For the text-containing cell, return its midpoint in (x, y) coordinate format. 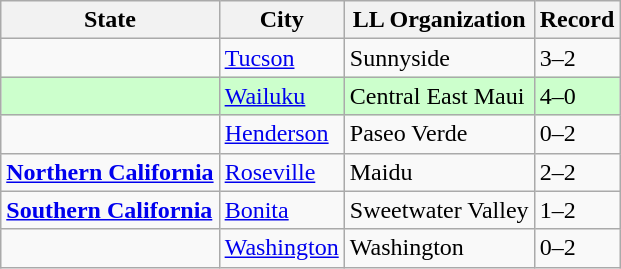
1–2 (577, 210)
Southern California (110, 210)
2–2 (577, 172)
State (110, 20)
Record (577, 20)
City (282, 20)
Henderson (282, 134)
Sunnyside (439, 58)
Bonita (282, 210)
LL Organization (439, 20)
Roseville (282, 172)
Central East Maui (439, 96)
4–0 (577, 96)
Maidu (439, 172)
Wailuku (282, 96)
Northern California (110, 172)
3–2 (577, 58)
Paseo Verde (439, 134)
Tucson (282, 58)
Sweetwater Valley (439, 210)
